Capture the cell that displays the provided text and extract its [X, Y] central coordinate. 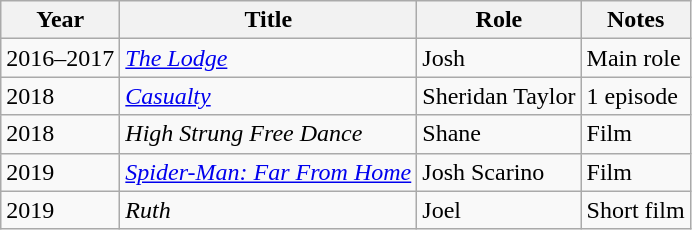
Josh [499, 58]
Main role [636, 58]
Role [499, 20]
Joel [499, 210]
Year [60, 20]
Title [268, 20]
High Strung Free Dance [268, 134]
Casualty [268, 96]
2016–2017 [60, 58]
Sheridan Taylor [499, 96]
Josh Scarino [499, 172]
Short film [636, 210]
The Lodge [268, 58]
1 episode [636, 96]
Notes [636, 20]
Shane [499, 134]
Spider-Man: Far From Home [268, 172]
Ruth [268, 210]
